Identify which cell holds the provided text, then report its [X, Y] central coordinate. 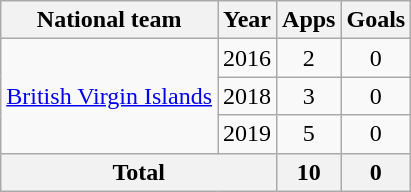
2018 [248, 96]
Apps [309, 20]
2 [309, 58]
British Virgin Islands [110, 96]
Goals [376, 20]
3 [309, 96]
Year [248, 20]
5 [309, 134]
10 [309, 172]
2019 [248, 134]
Total [139, 172]
2016 [248, 58]
National team [110, 20]
